Search for the cell housing the specified text and yield its (x, y) center coordinate. 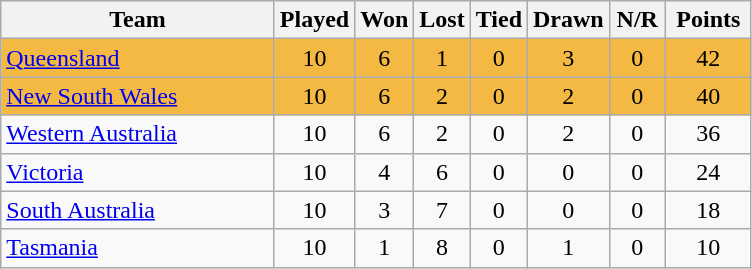
Tied (498, 20)
Tasmania (138, 248)
Drawn (569, 20)
Played (314, 20)
36 (708, 134)
4 (384, 172)
8 (442, 248)
N/R (637, 20)
42 (708, 58)
Lost (442, 20)
Western Australia (138, 134)
18 (708, 210)
Queensland (138, 58)
Victoria (138, 172)
Team (138, 20)
Points (708, 20)
Won (384, 20)
New South Wales (138, 96)
24 (708, 172)
South Australia (138, 210)
40 (708, 96)
7 (442, 210)
